Detect which cell encompasses the target text, then output its (X, Y) center coordinate. 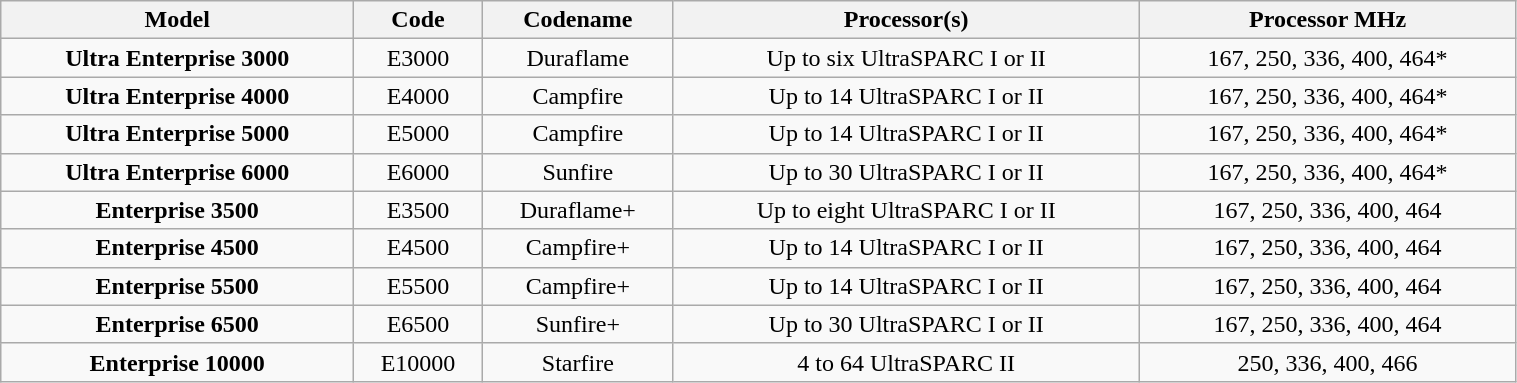
Enterprise 4500 (178, 248)
Sunfire+ (578, 324)
4 to 64 UltraSPARC II (906, 362)
E4500 (418, 248)
E10000 (418, 362)
Code (418, 20)
E5500 (418, 286)
E6500 (418, 324)
Processor MHz (1328, 20)
Model (178, 20)
Ultra Enterprise 4000 (178, 96)
Codename (578, 20)
Ultra Enterprise 5000 (178, 134)
Sunfire (578, 172)
Duraflame+ (578, 210)
Duraflame (578, 58)
E5000 (418, 134)
E3000 (418, 58)
Ultra Enterprise 6000 (178, 172)
250, 336, 400, 466 (1328, 362)
Starfire (578, 362)
E6000 (418, 172)
Processor(s) (906, 20)
E4000 (418, 96)
Ultra Enterprise 3000 (178, 58)
Up to six UltraSPARC I or II (906, 58)
Up to eight UltraSPARC I or II (906, 210)
Enterprise 3500 (178, 210)
Enterprise 5500 (178, 286)
Enterprise 6500 (178, 324)
E3500 (418, 210)
Enterprise 10000 (178, 362)
